Find where the given text appears and provide that cell's center as [x, y] coordinate. 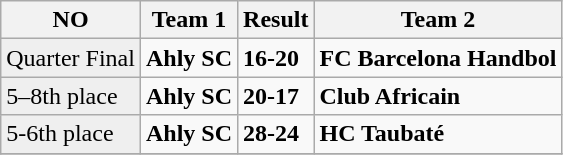
20-17 [276, 96]
Team 2 [438, 20]
5-6th place [71, 134]
16-20 [276, 58]
Team 1 [188, 20]
28-24 [276, 134]
Quarter Final [71, 58]
HC Taubaté [438, 134]
FC Barcelona Handbol [438, 58]
Result [276, 20]
5–8th place [71, 96]
NO [71, 20]
Club Africain [438, 96]
